Scan for the cell matching the given text and deliver its [X, Y] coordinate at center. 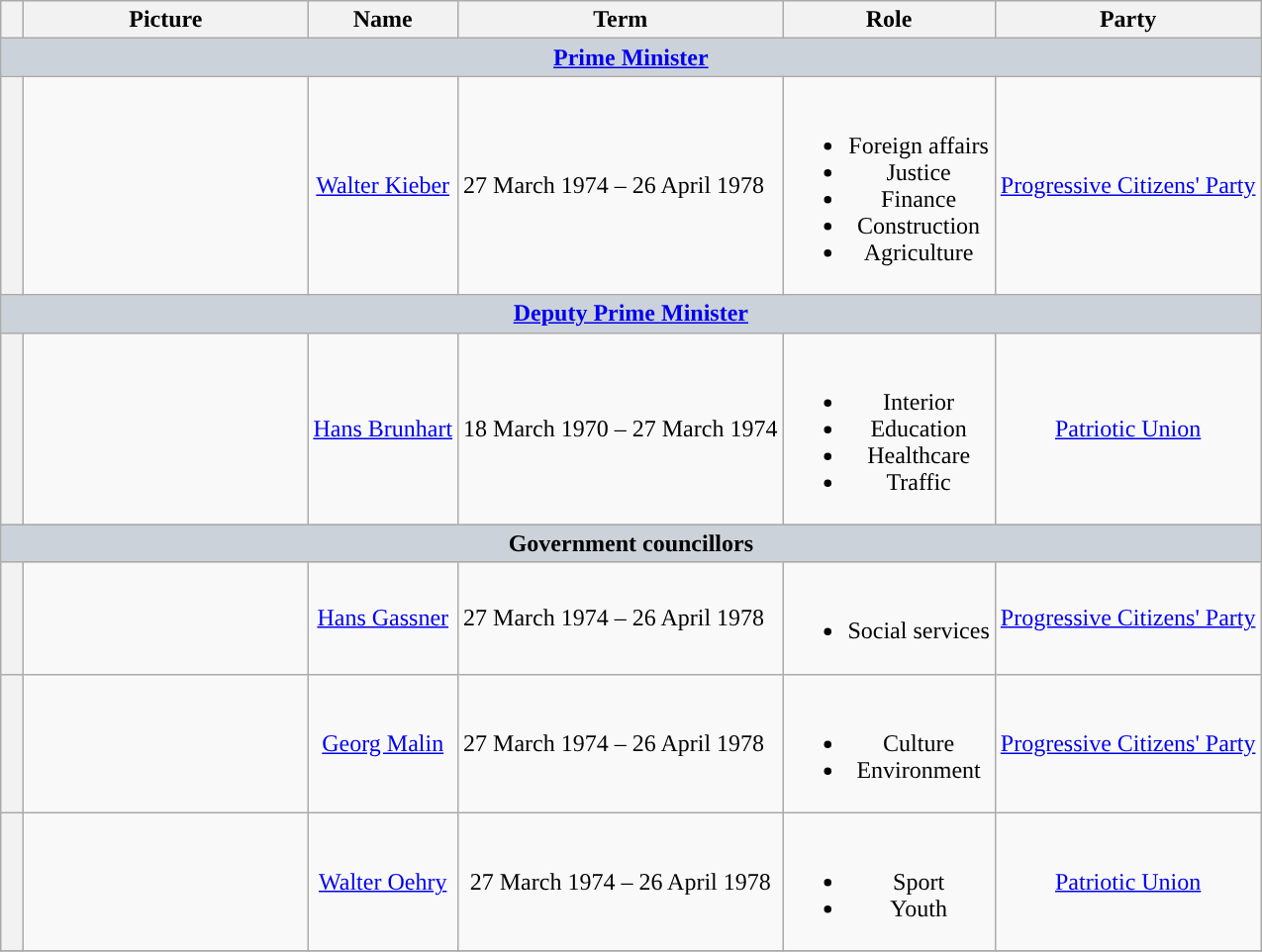
Walter Oehry [383, 882]
Party [1128, 20]
Name [383, 20]
CultureEnvironment [889, 743]
Georg Malin [383, 743]
Government councillors [631, 543]
InteriorEducationHealthcareTraffic [889, 428]
Deputy Prime Minister [631, 314]
Role [889, 20]
18 March 1970 – 27 March 1974 [621, 428]
Hans Brunhart [383, 428]
Foreign affairsJusticeFinanceConstructionAgriculture [889, 186]
Picture [166, 20]
Hans Gassner [383, 618]
Social services [889, 618]
Prime Minister [631, 57]
SportYouth [889, 882]
Term [621, 20]
Walter Kieber [383, 186]
